Return the (x, y) coordinate for the center point of the cell that contains the specified text.  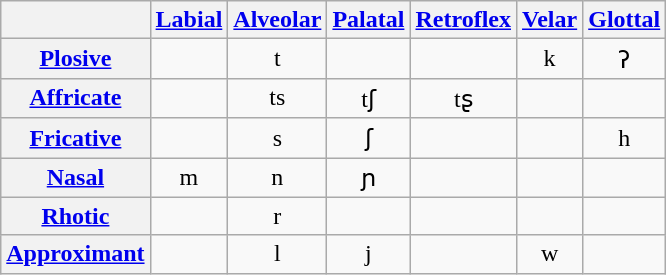
Rhotic (76, 216)
Palatal (368, 20)
ɲ (368, 178)
ʔ (624, 59)
j (368, 254)
Fricative (76, 138)
Retroflex (464, 20)
Nasal (76, 178)
h (624, 138)
Labial (189, 20)
w (550, 254)
k (550, 59)
s (278, 138)
m (189, 178)
n (278, 178)
t (278, 59)
r (278, 216)
Glottal (624, 20)
tʃ (368, 98)
tʂ (464, 98)
l (278, 254)
Velar (550, 20)
ʃ (368, 138)
ts (278, 98)
Approximant (76, 254)
Alveolar (278, 20)
Affricate (76, 98)
Plosive (76, 59)
